Capture the cell that displays the provided text and extract its (x, y) central coordinate. 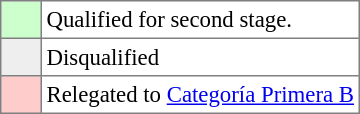
Qualified for second stage. (200, 20)
Relegated to Categoría Primera B (200, 95)
Disqualified (200, 57)
